Capture the cell that displays the provided text and extract its (X, Y) central coordinate. 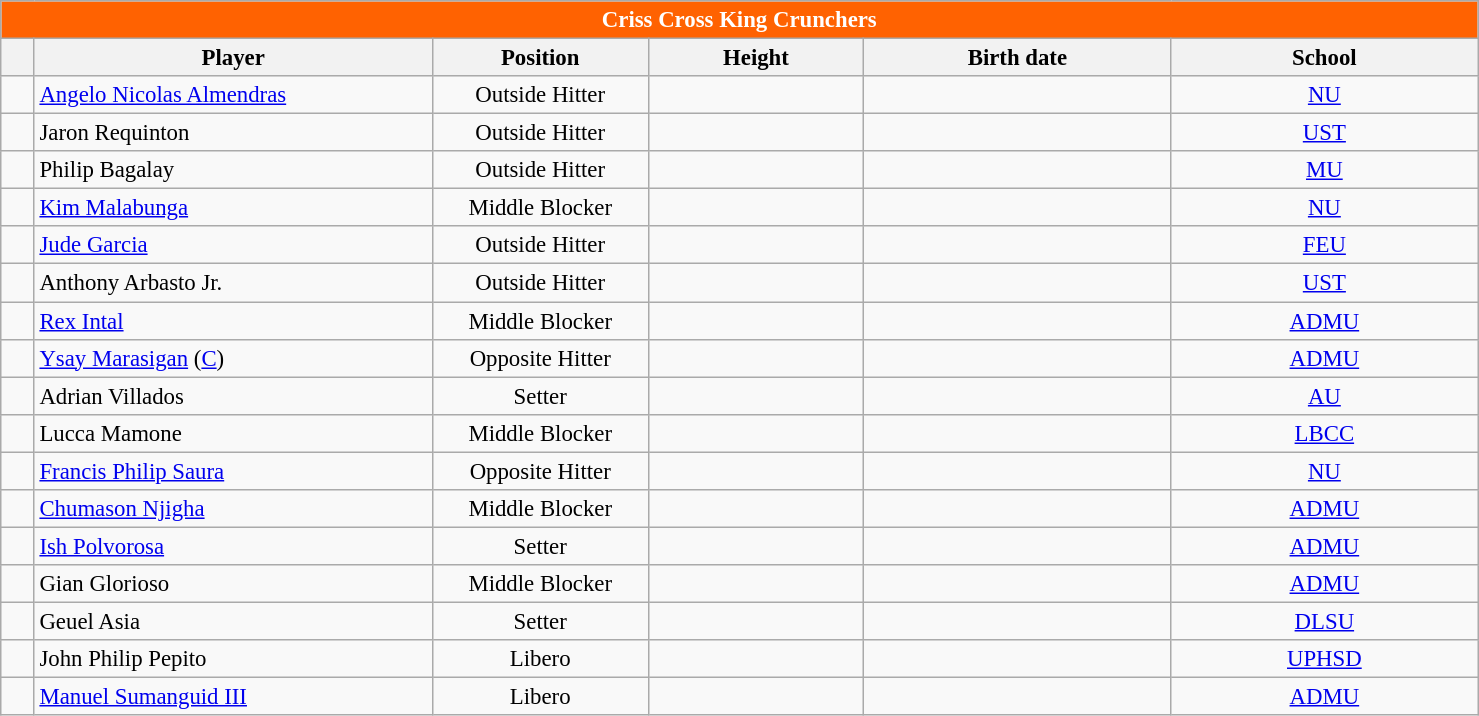
School (1324, 58)
Height (756, 58)
Criss Cross King Crunchers (740, 20)
LBCC (1324, 433)
DLSU (1324, 621)
Angelo Nicolas Almendras (233, 95)
MU (1324, 170)
Manuel Sumanguid III (233, 697)
Chumason Njigha (233, 509)
Lucca Mamone (233, 433)
Rex Intal (233, 321)
Kim Malabunga (233, 208)
Anthony Arbasto Jr. (233, 283)
Jude Garcia (233, 245)
Francis Philip Saura (233, 471)
Player (233, 58)
Gian Glorioso (233, 584)
Philip Bagalay (233, 170)
Position (540, 58)
Ysay Marasigan (C) (233, 358)
UPHSD (1324, 659)
FEU (1324, 245)
Birth date (1018, 58)
AU (1324, 396)
Geuel Asia (233, 621)
Adrian Villados (233, 396)
John Philip Pepito (233, 659)
Ish Polvorosa (233, 546)
Jaron Requinton (233, 133)
